Pinpoint the cell where the given text exists, returning its (X, Y) midpoint coordinate. 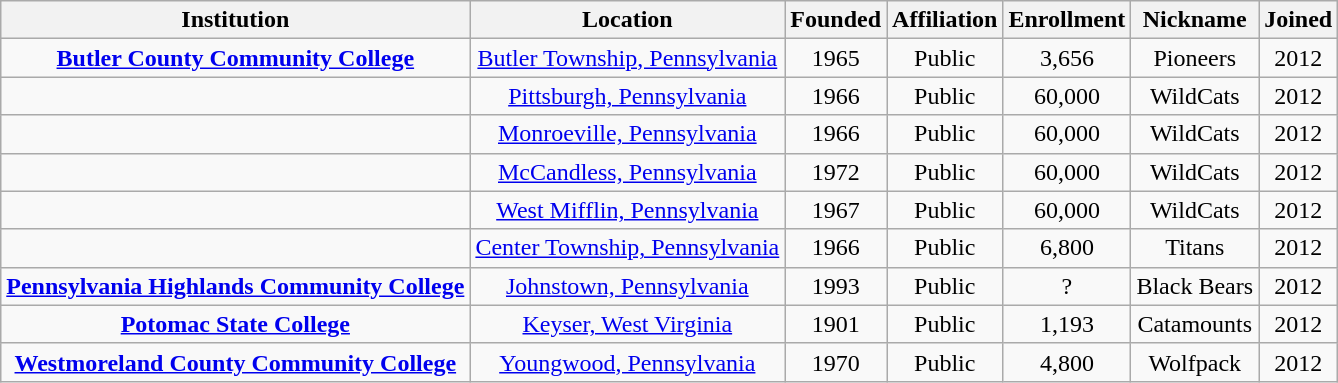
Westmoreland County Community College (236, 362)
Butler County Community College (236, 58)
Institution (236, 20)
Enrollment (1067, 20)
1,193 (1067, 324)
1972 (836, 172)
Titans (1195, 248)
West Mifflin, Pennsylvania (628, 210)
Youngwood, Pennsylvania (628, 362)
Butler Township, Pennsylvania (628, 58)
1967 (836, 210)
? (1067, 286)
1970 (836, 362)
1901 (836, 324)
Pioneers (1195, 58)
1965 (836, 58)
Monroeville, Pennsylvania (628, 134)
Location (628, 20)
Affiliation (945, 20)
Keyser, West Virginia (628, 324)
Catamounts (1195, 324)
Joined (1298, 20)
Johnstown, Pennsylvania (628, 286)
Pittsburgh, Pennsylvania (628, 96)
Black Bears (1195, 286)
Center Township, Pennsylvania (628, 248)
Nickname (1195, 20)
4,800 (1067, 362)
McCandless, Pennsylvania (628, 172)
1993 (836, 286)
6,800 (1067, 248)
3,656 (1067, 58)
Pennsylvania Highlands Community College (236, 286)
Founded (836, 20)
Wolfpack (1195, 362)
Potomac State College (236, 324)
